Determine the [x, y] coordinate at the center of the cell enclosing the given text.  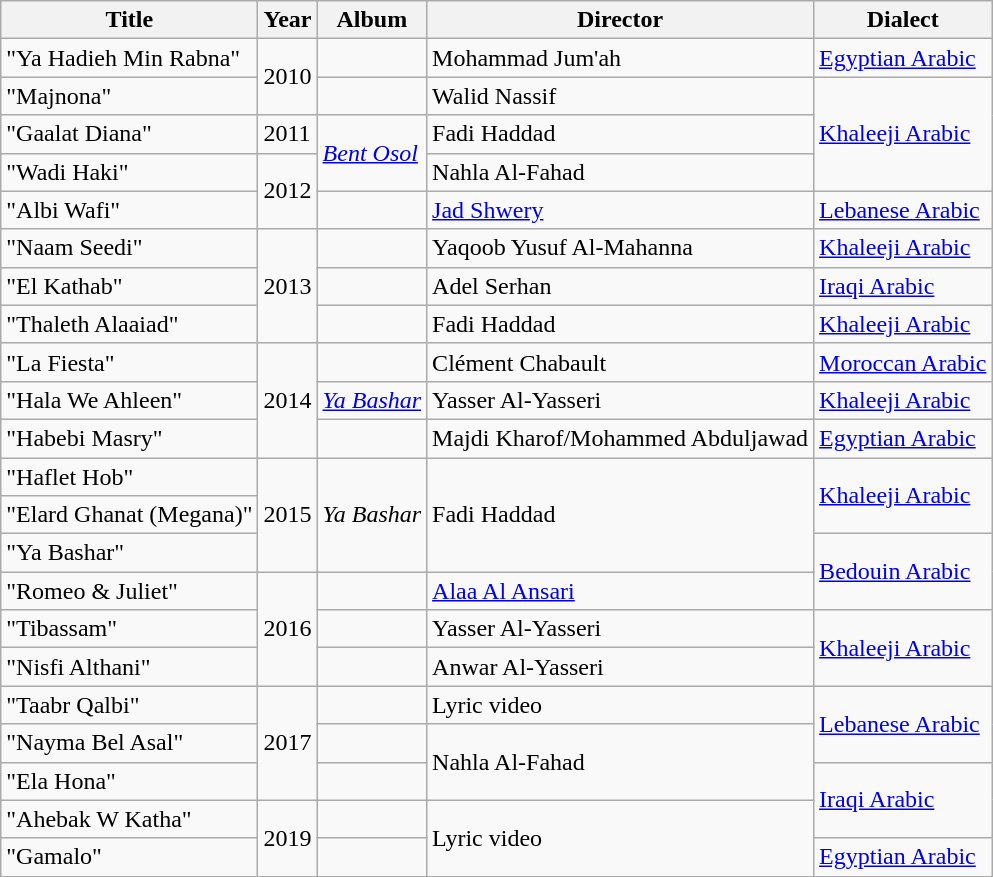
Walid Nassif [620, 96]
2012 [288, 191]
"Majnona" [130, 96]
"Romeo & Juliet" [130, 591]
2017 [288, 743]
"Ela Hona" [130, 781]
Dialect [903, 20]
Clément Chabault [620, 362]
Year [288, 20]
"Ahebak W Katha" [130, 819]
2015 [288, 515]
Yaqoob Yusuf Al-Mahanna [620, 248]
"Ya Bashar" [130, 553]
"El Kathab" [130, 286]
"Nisfi Althani" [130, 667]
Adel Serhan [620, 286]
Anwar Al-Yasseri [620, 667]
Majdi Kharof/Mohammed Abduljawad [620, 438]
Jad Shwery [620, 210]
"Nayma Bel Asal" [130, 743]
Moroccan Arabic [903, 362]
"Albi Wafi" [130, 210]
"Hala We Ahleen" [130, 400]
"Habebi Masry" [130, 438]
"Taabr Qalbi" [130, 705]
Title [130, 20]
2016 [288, 629]
"La Fiesta" [130, 362]
Bedouin Arabic [903, 572]
"Naam Seedi" [130, 248]
2011 [288, 134]
Bent Osol [372, 153]
2014 [288, 400]
2019 [288, 838]
"Haflet Hob" [130, 477]
2013 [288, 286]
"Tibassam" [130, 629]
"Gaalat Diana" [130, 134]
Alaa Al Ansari [620, 591]
"Elard Ghanat (Megana)" [130, 515]
Mohammad Jum'ah [620, 58]
2010 [288, 77]
Album [372, 20]
"Gamalo" [130, 857]
"Wadi Haki" [130, 172]
"Ya Hadieh Min Rabna" [130, 58]
"Thaleth Alaaiad" [130, 324]
Director [620, 20]
